Provide the (x, y) coordinate of the cell's center where the given text is located.  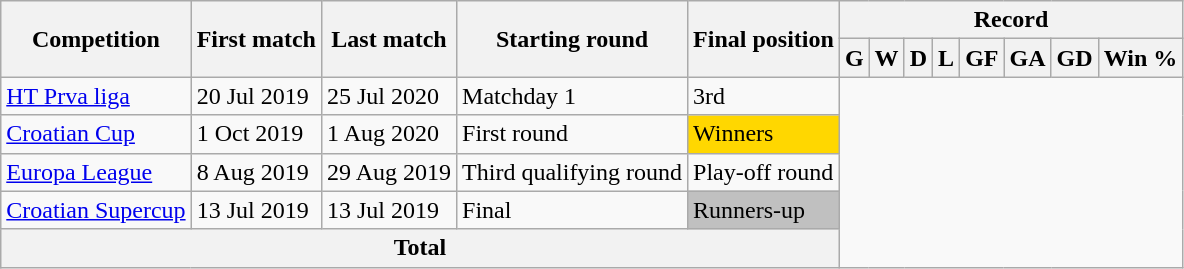
3rd (764, 96)
First match (256, 39)
8 Aug 2019 (256, 172)
Third qualifying round (572, 172)
Runners-up (764, 210)
Total (420, 248)
Last match (388, 39)
Competition (96, 39)
Win % (1140, 58)
GA (1028, 58)
Croatian Cup (96, 134)
Final position (764, 39)
Final (572, 210)
Record (1010, 20)
W (886, 58)
Matchday 1 (572, 96)
1 Oct 2019 (256, 134)
20 Jul 2019 (256, 96)
G (854, 58)
D (918, 58)
GD (1074, 58)
HT Prva liga (96, 96)
Play-off round (764, 172)
Croatian Supercup (96, 210)
First round (572, 134)
29 Aug 2019 (388, 172)
L (946, 58)
25 Jul 2020 (388, 96)
1 Aug 2020 (388, 134)
Starting round (572, 39)
Winners (764, 134)
Europa League (96, 172)
GF (982, 58)
